Return [X, Y] of the center of cell containing provided text 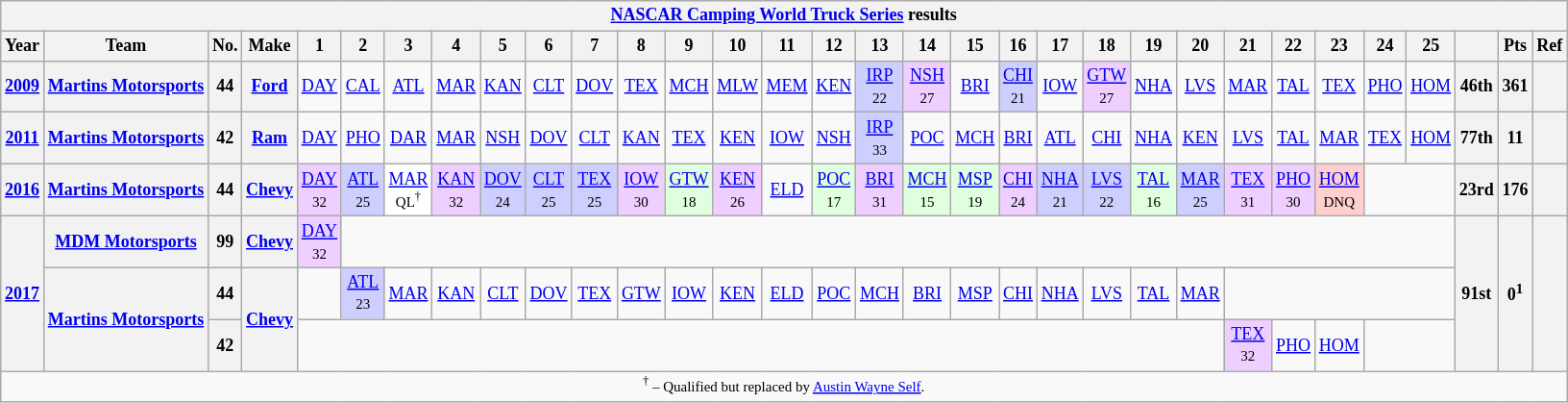
† – Qualified but replaced by Austin Wayne Self. [784, 387]
16 [1018, 46]
CLT25 [549, 189]
No. [225, 46]
23rd [1476, 189]
ATL25 [363, 189]
KAN32 [456, 189]
9 [689, 46]
19 [1154, 46]
Pts [1515, 46]
BRI31 [880, 189]
17 [1060, 46]
MEM [787, 87]
IRP33 [880, 139]
TAL16 [1154, 189]
IRP22 [880, 87]
7 [595, 46]
2017 [23, 294]
12 [834, 46]
NASCAR Camping World Truck Series results [784, 15]
MARQL† [408, 189]
23 [1339, 46]
PHO30 [1293, 189]
MDM Motorsports [125, 242]
21 [1248, 46]
13 [880, 46]
NSH27 [927, 87]
MLW [738, 87]
KEN26 [738, 189]
IOW30 [642, 189]
2 [363, 46]
CAL [363, 87]
6 [549, 46]
25 [1432, 46]
MSP19 [975, 189]
8 [642, 46]
MSP [975, 293]
18 [1107, 46]
Ref [1550, 46]
176 [1515, 189]
2016 [23, 189]
MCH15 [927, 189]
NHA21 [1060, 189]
Team [125, 46]
TEX25 [595, 189]
01 [1515, 294]
4 [456, 46]
Ram [270, 139]
POC17 [834, 189]
LVS22 [1107, 189]
77th [1476, 139]
Make [270, 46]
46th [1476, 87]
GTW27 [1107, 87]
2009 [23, 87]
Year [23, 46]
HOMDNQ [1339, 189]
24 [1385, 46]
1 [319, 46]
MAR25 [1200, 189]
14 [927, 46]
GTW [642, 293]
CHI24 [1018, 189]
2011 [23, 139]
GTW18 [689, 189]
CHI21 [1018, 87]
91st [1476, 294]
TEX31 [1248, 189]
Ford [270, 87]
20 [1200, 46]
10 [738, 46]
15 [975, 46]
22 [1293, 46]
361 [1515, 87]
DAR [408, 139]
ATL23 [363, 293]
3 [408, 46]
5 [503, 46]
DOV24 [503, 189]
TEX32 [1248, 345]
99 [225, 242]
